Detect which cell encompasses the target text, then output its (X, Y) center coordinate. 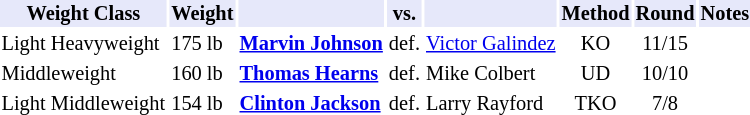
Marvin Johnson (311, 44)
Thomas Hearns (311, 74)
Victor Galindez (490, 44)
vs. (404, 14)
10/10 (665, 74)
Method (596, 14)
Middleweight (84, 74)
Light Heavyweight (84, 44)
Mike Colbert (490, 74)
Weight (202, 14)
11/15 (665, 44)
Weight Class (84, 14)
UD (596, 74)
KO (596, 44)
160 lb (202, 74)
Round (665, 14)
175 lb (202, 44)
